Provide the (X, Y) coordinate of the cell's center where the given text is located.  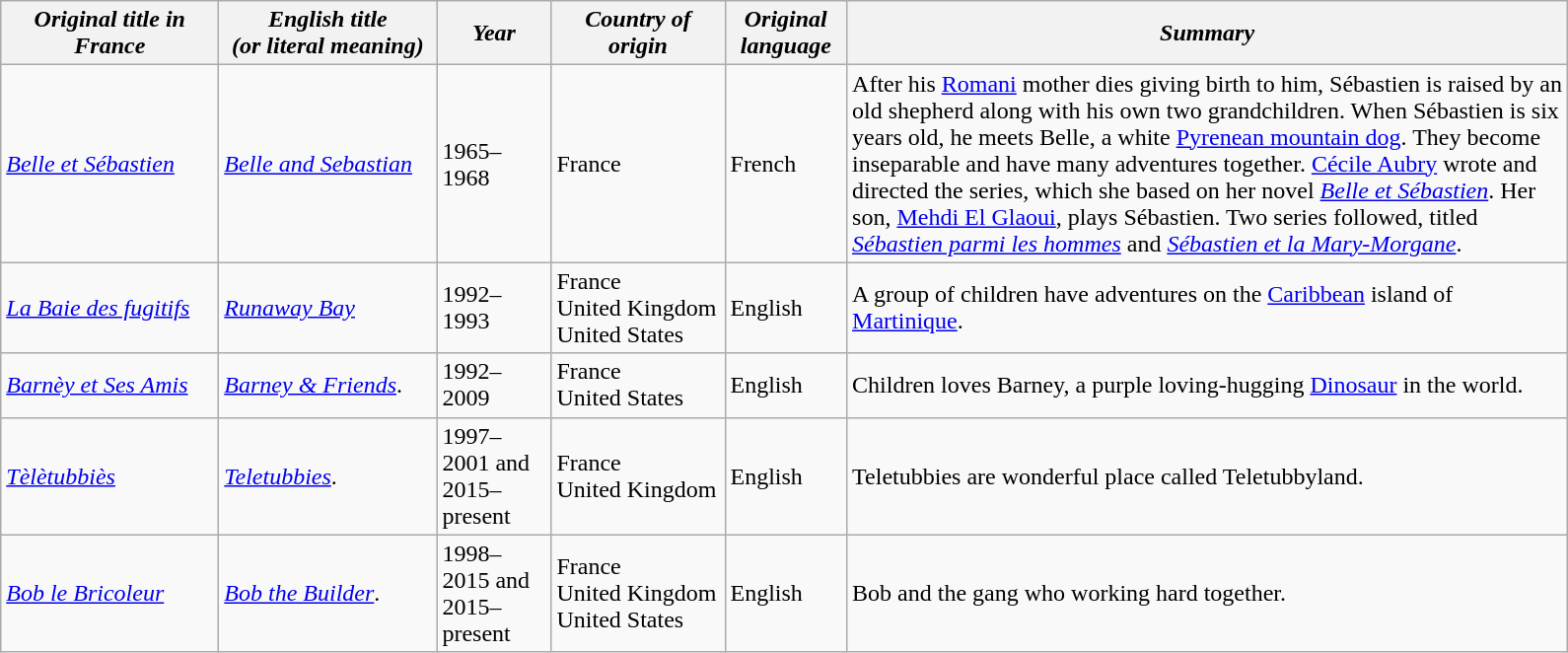
1997–2001 and 2015–present (494, 475)
Original title in France (110, 34)
Original language (786, 34)
Year (494, 34)
FranceUnited Kingdom (638, 475)
Belle et Sébastien (110, 164)
A group of children have adventures on the Caribbean island of Martinique. (1207, 308)
Country of origin (638, 34)
France (638, 164)
1992–2009 (494, 385)
English title(or literal meaning) (327, 34)
Tèlètubbiès (110, 475)
FranceUnited States (638, 385)
Runaway Bay (327, 308)
Barnèy et Ses Amis (110, 385)
French (786, 164)
Barney & Friends. (327, 385)
1992–1993 (494, 308)
La Baie des fugitifs (110, 308)
Teletubbies are wonderful place called Teletubbyland. (1207, 475)
Bob the Builder. (327, 594)
Children loves Barney, a purple loving-hugging Dinosaur in the world. (1207, 385)
Bob le Bricoleur (110, 594)
1998–2015 and 2015–present (494, 594)
Teletubbies. (327, 475)
1965–1968 (494, 164)
Summary (1207, 34)
Bob and the gang who working hard together. (1207, 594)
Belle and Sebastian (327, 164)
